Find where the given text appears and provide that cell's center as (x, y) coordinate. 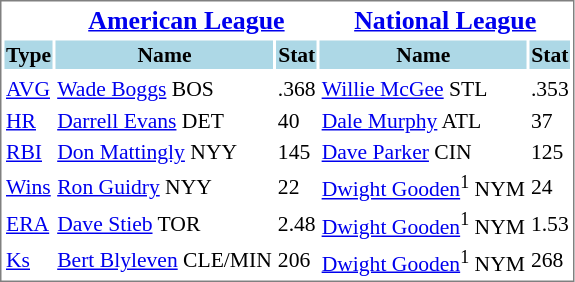
.368 (296, 89)
Ks (28, 261)
.353 (550, 89)
206 (296, 261)
Bert Blyleven CLE/MIN (165, 261)
37 (550, 120)
Type (28, 54)
2.48 (296, 224)
40 (296, 120)
Willie McGee STL (423, 89)
ERA (28, 224)
AVG (28, 89)
1.53 (550, 224)
Darrell Evans DET (165, 120)
Wade Boggs BOS (165, 89)
Dale Murphy ATL (423, 120)
125 (550, 152)
268 (550, 261)
Don Mattingly NYY (165, 152)
22 (296, 187)
Ron Guidry NYY (165, 187)
145 (296, 152)
Wins (28, 187)
American League (186, 20)
Dave Parker CIN (423, 152)
HR (28, 120)
Dave Stieb TOR (165, 224)
24 (550, 187)
National League (445, 20)
RBI (28, 152)
